Capture the cell that displays the provided text and extract its (x, y) central coordinate. 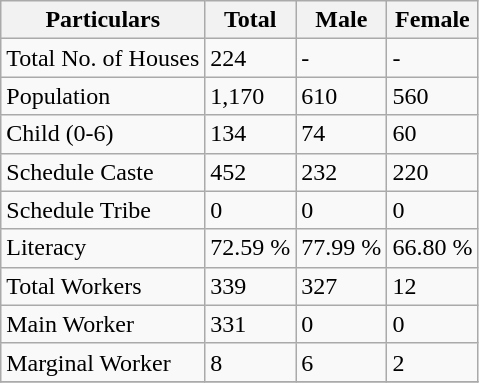
Literacy (103, 248)
327 (342, 286)
Male (342, 20)
134 (250, 134)
66.80 % (432, 248)
Total Workers (103, 286)
72.59 % (250, 248)
Schedule Tribe (103, 210)
Female (432, 20)
Marginal Worker (103, 362)
1,170 (250, 96)
Total No. of Houses (103, 58)
339 (250, 286)
2 (432, 362)
Main Worker (103, 324)
6 (342, 362)
610 (342, 96)
74 (342, 134)
224 (250, 58)
60 (432, 134)
560 (432, 96)
452 (250, 172)
232 (342, 172)
8 (250, 362)
77.99 % (342, 248)
Schedule Caste (103, 172)
Particulars (103, 20)
Child (0-6) (103, 134)
220 (432, 172)
331 (250, 324)
12 (432, 286)
Population (103, 96)
Total (250, 20)
